Provide the (X, Y) coordinate of the cell's center where the given text is located.  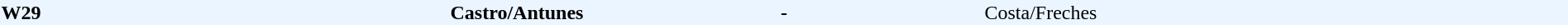
Costa/Freches (1275, 12)
W29 (132, 12)
Castro/Antunes (425, 12)
- (784, 12)
